Locate the cell with the specified text and output its (x, y) center coordinate. 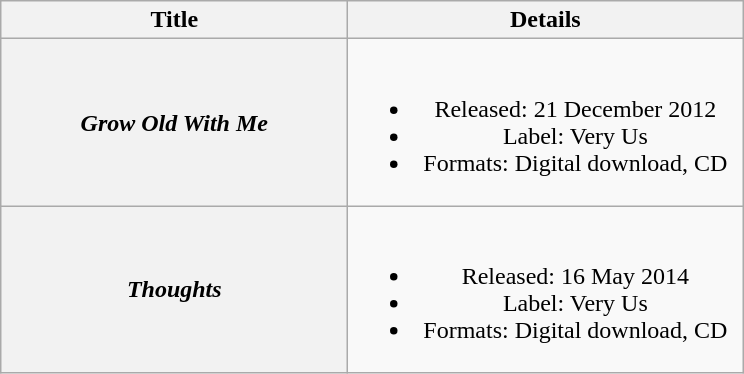
Released: 21 December 2012Label: Very UsFormats: Digital download, CD (546, 122)
Thoughts (174, 290)
Details (546, 20)
Title (174, 20)
Released: 16 May 2014Label: Very UsFormats: Digital download, CD (546, 290)
Grow Old With Me (174, 122)
